Extract the [X, Y] coordinate from the center of the cell holding the provided text.  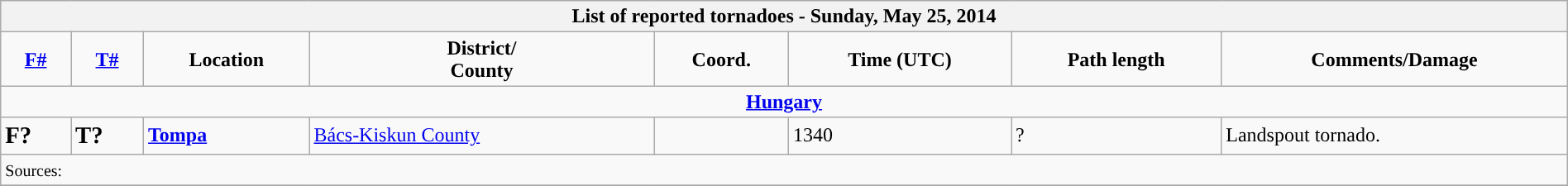
Location [227, 60]
Path length [1116, 60]
? [1116, 136]
Tompa [227, 136]
Hungary [784, 102]
List of reported tornadoes - Sunday, May 25, 2014 [784, 17]
Time (UTC) [900, 60]
T? [108, 136]
Sources: [784, 169]
1340 [900, 136]
F? [36, 136]
Landspout tornado. [1394, 136]
F# [36, 60]
Bács-Kiskun County [481, 136]
Comments/Damage [1394, 60]
T# [108, 60]
Coord. [721, 60]
District/County [481, 60]
